Output the (X, Y) coordinate of the center of the cell containing the given text.  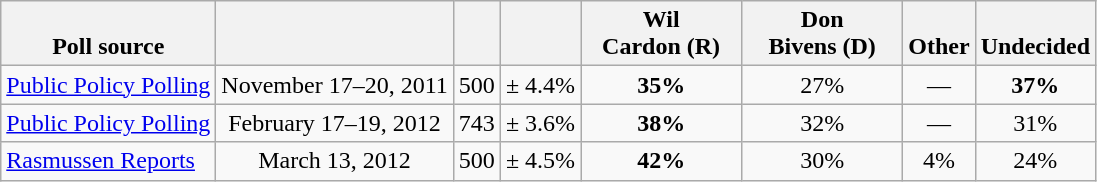
Other (939, 34)
Poll source (108, 34)
743 (476, 123)
4% (939, 161)
November 17–20, 2011 (334, 85)
± 4.4% (540, 85)
32% (822, 123)
38% (662, 123)
42% (662, 161)
35% (662, 85)
37% (1035, 85)
WilCardon (R) (662, 34)
Undecided (1035, 34)
± 4.5% (540, 161)
31% (1035, 123)
Rasmussen Reports (108, 161)
± 3.6% (540, 123)
DonBivens (D) (822, 34)
24% (1035, 161)
February 17–19, 2012 (334, 123)
27% (822, 85)
30% (822, 161)
March 13, 2012 (334, 161)
